Pinpoint the cell where the given text exists, returning its (X, Y) midpoint coordinate. 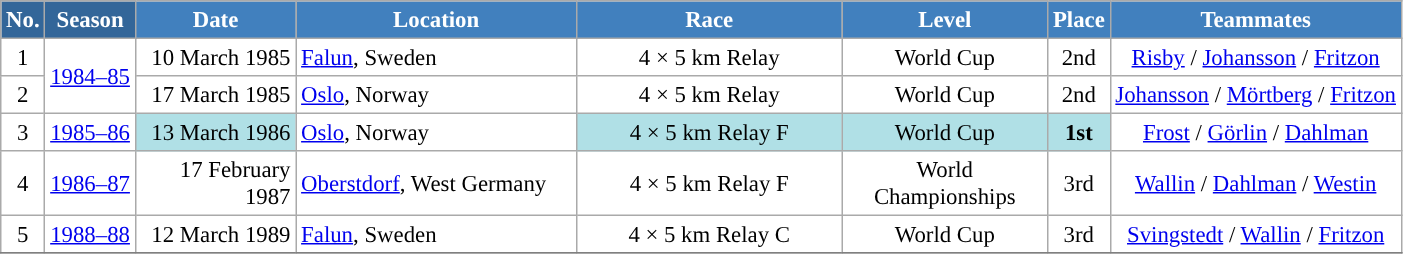
No. (23, 20)
Frost / Görlin / Dahlman (1256, 133)
4 (23, 184)
4 × 5 km Relay C (709, 235)
Svingstedt / Wallin / Fritzon (1256, 235)
Race (709, 20)
12 March 1989 (216, 235)
Date (216, 20)
Risby / Johansson / Fritzon (1256, 58)
13 March 1986 (216, 133)
Wallin / Dahlman / Westin (1256, 184)
Location (436, 20)
1984–85 (90, 76)
1986–87 (90, 184)
Season (90, 20)
2 (23, 95)
Johansson / Mörtberg / Fritzon (1256, 95)
1 (23, 58)
Teammates (1256, 20)
1st (1079, 133)
10 March 1985 (216, 58)
World Championships (945, 184)
3 (23, 133)
Oberstdorf, West Germany (436, 184)
Level (945, 20)
1985–86 (90, 133)
1988–88 (90, 235)
17 February 1987 (216, 184)
17 March 1985 (216, 95)
Place (1079, 20)
5 (23, 235)
